Locate the cell with the specified text and output its [X, Y] center coordinate. 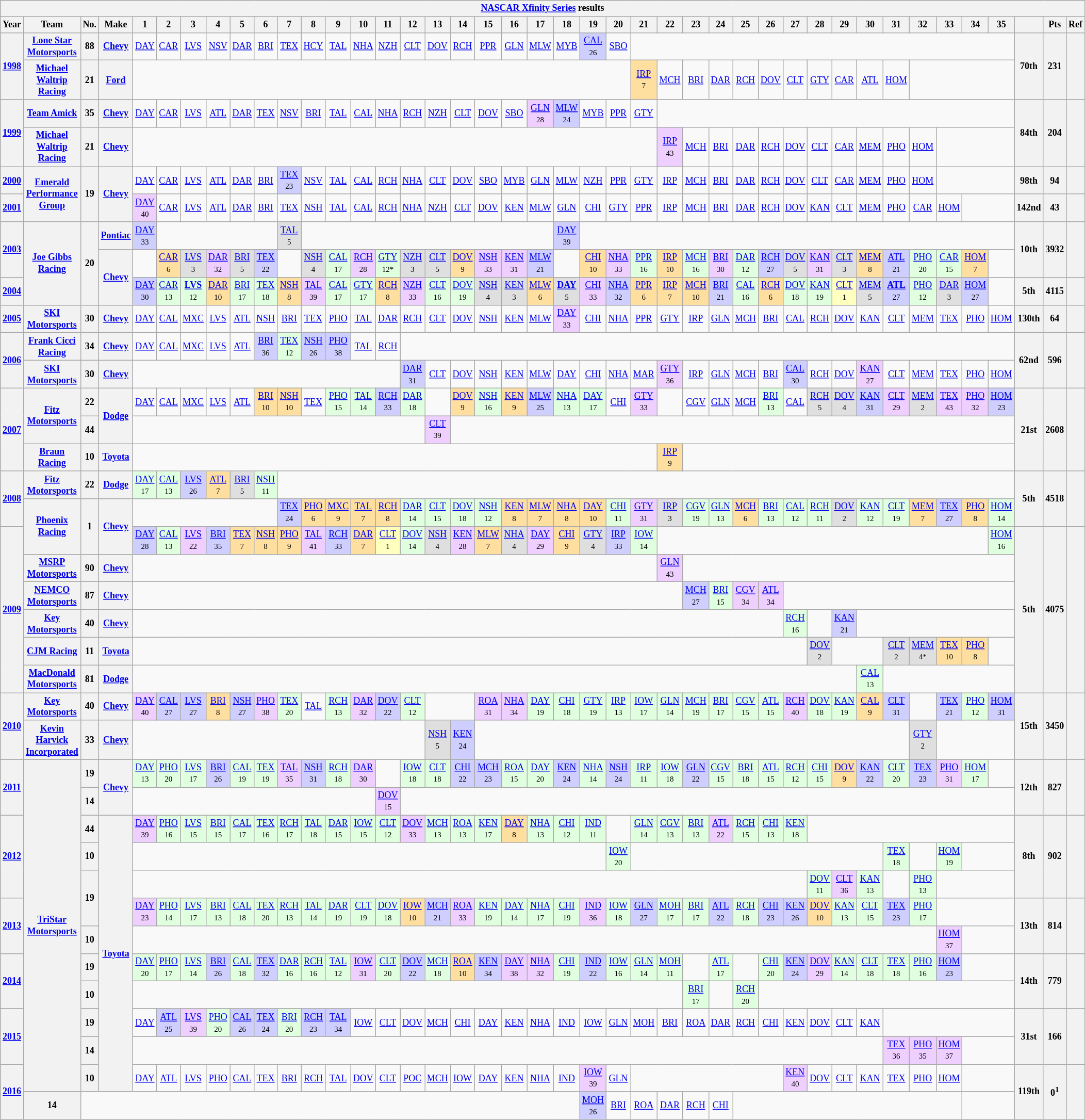
Frank Cicci Racing [52, 347]
IOW20 [618, 856]
MXC9 [338, 513]
IRP10 [670, 264]
204 [1055, 133]
2007 [12, 429]
GTY19 [593, 707]
21st [1029, 429]
CAL12 [795, 513]
TEX43 [949, 402]
MEM5 [870, 291]
KEN40 [795, 1078]
DAY13 [145, 773]
PPR6 [644, 291]
DAR7 [364, 541]
CLT39 [438, 430]
DAY14 [514, 912]
LVS15 [193, 829]
HOM27 [976, 291]
84th [1029, 133]
Team [52, 25]
DOV11 [820, 884]
HOM14 [1001, 513]
2006 [12, 360]
GTY2 [923, 740]
CHI22 [463, 773]
4075 [1055, 610]
MCH10 [696, 291]
IRP43 [670, 147]
9 [338, 25]
DAY19 [540, 707]
PHO14 [169, 912]
81 [90, 679]
DOV15 [388, 801]
GLN28 [540, 113]
MOH26 [593, 1106]
HOM19 [949, 856]
KEN19 [488, 912]
KAN14 [844, 967]
TAL41 [314, 541]
TEX27 [949, 513]
Joe Gibbs Racing [52, 263]
KEN18 [795, 829]
MCH13 [438, 829]
NSH27 [242, 707]
IRP33 [618, 541]
5 [242, 25]
NSH16 [488, 402]
15th [1029, 726]
DAR12 [746, 264]
DAR3 [949, 291]
DOV33 [413, 829]
NHA14 [593, 773]
CHI11 [618, 513]
GLN43 [670, 568]
CLT29 [896, 402]
DOV14 [413, 541]
POC [413, 1078]
No. [90, 25]
01 [1055, 1092]
2012 [12, 856]
KEN34 [488, 967]
KEN17 [488, 829]
88 [90, 46]
LVS39 [193, 1022]
ROA31 [488, 707]
ATL27 [896, 291]
MCH27 [696, 596]
DAR14 [413, 513]
596 [1055, 360]
1998 [12, 66]
Lone Star Motorsports [52, 46]
24 [721, 25]
2016 [12, 1092]
PHO13 [923, 884]
NSH24 [618, 773]
DAR10 [218, 291]
NSH33 [488, 264]
DOV19 [463, 291]
TAL34 [338, 1022]
130th [1029, 319]
779 [1055, 981]
TEX22 [266, 264]
KEN26 [795, 912]
TAL7 [364, 513]
MAR [644, 374]
RCH23 [314, 1022]
RCH20 [746, 995]
TEX12 [289, 347]
29 [844, 25]
ROA33 [463, 912]
NHA33 [618, 264]
ATL25 [169, 1022]
2013 [12, 926]
LVS12 [193, 291]
LVS3 [193, 264]
HCY [314, 46]
GTY31 [644, 513]
ATL7 [218, 485]
DAR31 [413, 374]
MOH17 [670, 912]
TAL12 [338, 967]
IOW15 [364, 829]
DOV4 [844, 402]
NSH11 [266, 485]
TEX32 [266, 967]
CAL19 [242, 773]
NHA8 [566, 513]
TAL35 [289, 773]
DOV5 [795, 264]
CLT5 [438, 264]
CLT31 [896, 707]
GLN27 [644, 912]
CLT2 [896, 651]
NSH10 [289, 402]
Braun Racing [52, 458]
TEX7 [242, 541]
87 [90, 596]
MLW24 [566, 113]
2 [169, 25]
PHO32 [976, 402]
13th [1029, 926]
25 [746, 25]
62nd [1029, 360]
827 [1055, 787]
2011 [12, 787]
3932 [1055, 250]
10th [1029, 250]
NZH3 [413, 264]
Pontiac [116, 236]
2000 [12, 181]
HOM7 [976, 264]
GTY36 [670, 374]
LVS26 [193, 485]
RCH40 [795, 707]
IRP3 [670, 513]
Phoenix Racing [52, 526]
KEN9 [514, 402]
LVS22 [193, 541]
23 [696, 25]
RCH15 [746, 829]
18 [566, 25]
DAY38 [514, 967]
CHI33 [593, 291]
CJM Racing [52, 651]
HOM16 [1001, 541]
CGV34 [746, 596]
MEM8 [870, 264]
PHO35 [923, 1050]
MLW25 [540, 402]
1999 [12, 133]
CLT3 [844, 264]
CGV13 [670, 829]
KAN12 [870, 513]
ROA13 [463, 829]
MCH23 [488, 773]
TEX10 [949, 651]
BRI36 [266, 347]
KAN21 [844, 624]
MEM2 [923, 402]
2001 [12, 208]
RCH17 [289, 829]
TAL18 [314, 829]
DAY23 [145, 912]
CAL16 [746, 291]
2608 [1055, 429]
119th [1029, 1092]
CHI13 [770, 829]
2010 [12, 726]
MSRP Motorsports [52, 568]
NHA34 [514, 707]
GTY17 [364, 291]
12th [1029, 787]
KEN8 [514, 513]
902 [1055, 856]
DAY8 [514, 829]
BRI10 [266, 402]
2008 [12, 498]
28 [820, 25]
NSH26 [314, 347]
KAN27 [870, 374]
DOV10 [820, 912]
IOW39 [593, 1078]
NZH33 [413, 291]
NEMCO Motorsports [52, 596]
IRP13 [618, 707]
14th [1029, 981]
DAY28 [145, 541]
Make [116, 25]
DAR30 [364, 773]
MacDonald Motorsports [52, 679]
CHI20 [770, 967]
RCH6 [770, 291]
2005 [12, 319]
KEN31 [514, 264]
TEX36 [896, 1050]
NSH5 [438, 740]
NSH12 [488, 513]
CLT16 [438, 291]
814 [1055, 926]
NSH31 [314, 773]
CAL9 [870, 707]
ROA10 [463, 967]
PHO9 [289, 541]
MLW6 [540, 291]
GLN22 [696, 773]
CAL27 [169, 707]
KEN3 [514, 291]
RCH27 [770, 264]
2014 [12, 981]
DAY30 [145, 291]
RCH12 [795, 773]
8th [1029, 856]
GLN13 [721, 513]
98th [1029, 181]
MLW21 [540, 264]
43 [1055, 208]
GTY12* [388, 264]
GTY33 [644, 402]
PHO31 [949, 773]
Emerald Performance Group [52, 194]
Ref [1076, 25]
13 [438, 25]
32 [923, 25]
CGV19 [696, 513]
2004 [12, 291]
16 [514, 25]
MOH [644, 1022]
MCH16 [696, 264]
IOW17 [644, 707]
MOH11 [670, 967]
6 [266, 25]
TEX21 [949, 707]
LVS14 [193, 967]
CAR6 [169, 264]
IOW10 [413, 912]
17 [540, 25]
15 [488, 25]
HOM31 [1001, 707]
DAY29 [540, 541]
CHI18 [566, 707]
IOW14 [644, 541]
DAR18 [413, 402]
31st [1029, 1036]
DAY10 [593, 513]
RCH28 [364, 264]
HOM17 [976, 773]
2003 [12, 250]
231 [1055, 66]
166 [1055, 1036]
NHA17 [540, 912]
RCH11 [820, 513]
MEM7 [923, 513]
PHO6 [314, 513]
IND36 [593, 912]
12 [413, 25]
DAY5 [566, 291]
70th [1029, 66]
2009 [12, 610]
TriStar Motorsports [52, 926]
94 [1055, 181]
BRI20 [289, 1022]
CHI9 [566, 541]
IND22 [593, 967]
KEN28 [463, 541]
CLT36 [844, 884]
PPR16 [644, 264]
TEX16 [266, 829]
CAL30 [795, 374]
3450 [1055, 726]
Year [12, 25]
NASCAR Xfinity Series results [542, 8]
MCH19 [696, 707]
Ford [116, 80]
CHI12 [566, 829]
DAR15 [338, 829]
BRI30 [721, 264]
TAL39 [314, 291]
GTY4 [593, 541]
BRI35 [218, 541]
CHI15 [820, 773]
26 [770, 25]
CGV [696, 402]
IOW31 [364, 967]
4 [218, 25]
NHA4 [514, 541]
PHO15 [338, 402]
BRI21 [721, 291]
64 [1055, 319]
CAR13 [169, 291]
3 [193, 25]
IRP11 [644, 773]
CHI23 [770, 912]
31 [896, 25]
ROA15 [514, 773]
RCH5 [820, 402]
BRI8 [218, 707]
IRP9 [670, 458]
MCH6 [746, 513]
IND11 [593, 829]
4115 [1055, 291]
142nd [1029, 208]
LVS27 [193, 707]
4518 [1055, 498]
TEX19 [266, 773]
TAL5 [289, 236]
MEM4* [923, 651]
CHI10 [593, 264]
Kevin Harvick Incorporated [52, 740]
7 [289, 25]
Team Amick [52, 113]
BRI18 [746, 773]
MCH18 [438, 967]
DAR16 [289, 967]
DAR19 [338, 912]
CAR15 [949, 264]
ATL17 [721, 967]
MCH21 [438, 912]
27 [795, 25]
90 [90, 568]
KAN22 [870, 773]
ATL21 [896, 264]
Pts [1055, 25]
DOV29 [820, 967]
IOW16 [618, 967]
2015 [12, 1036]
8 [314, 25]
ATL34 [770, 596]
